Determine the (X, Y) coordinate at the center of the cell enclosing the given text.  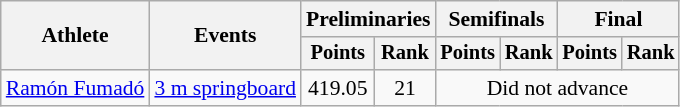
21 (406, 88)
Ramón Fumadó (76, 88)
Athlete (76, 36)
419.05 (338, 88)
Events (225, 36)
Final (618, 19)
Semifinals (496, 19)
Did not advance (557, 88)
Preliminaries (368, 19)
3 m springboard (225, 88)
